For the text-containing cell, return its midpoint in (X, Y) coordinate format. 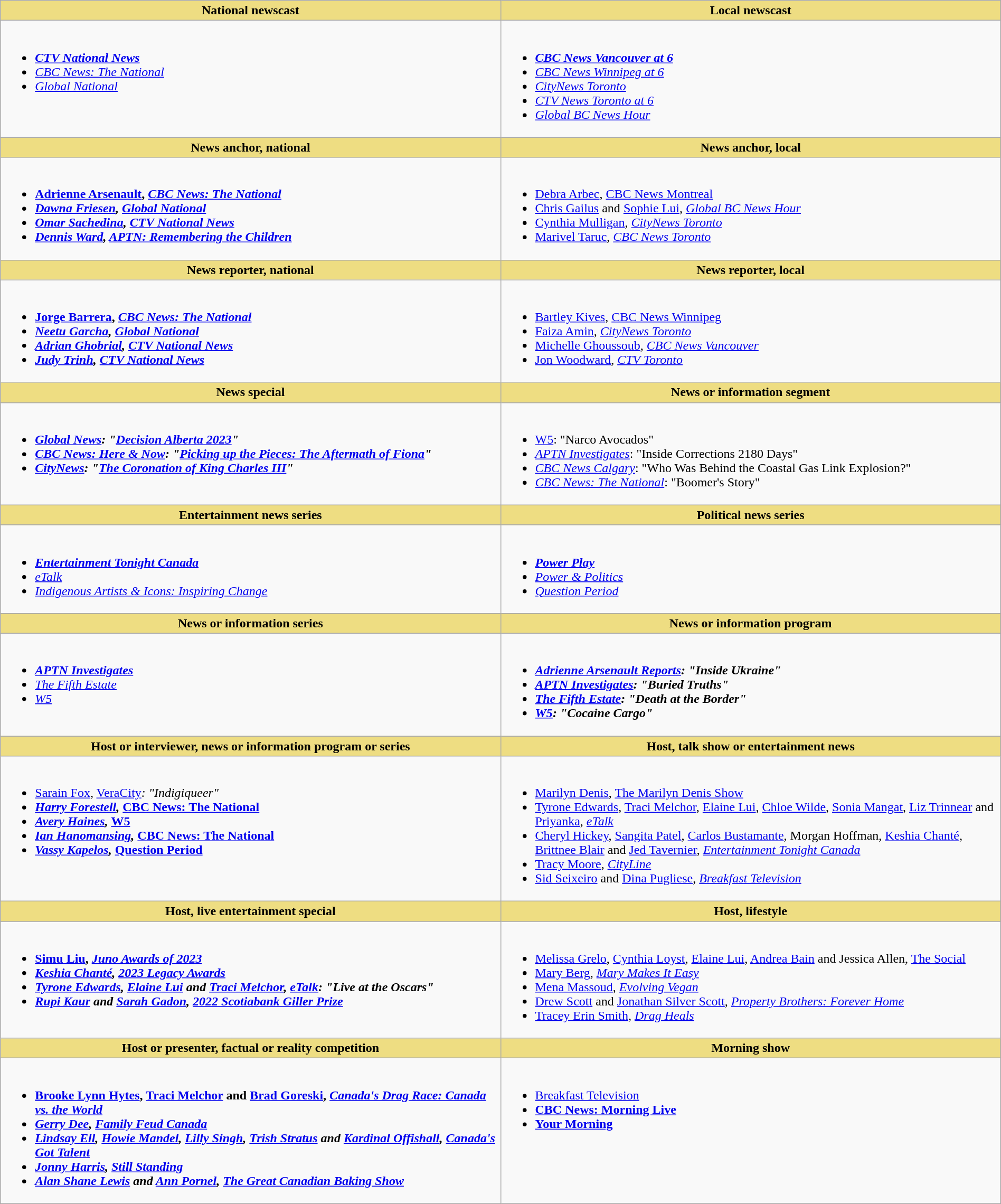
CBC News Vancouver at 6CBC News Winnipeg at 6CityNews TorontoCTV News Toronto at 6Global BC News Hour (751, 79)
News reporter, local (751, 270)
Jorge Barrera, CBC News: The NationalNeetu Garcha, Global NationalAdrian Ghobrial, CTV National NewsJudy Trinh, CTV National News (250, 331)
News or information program (751, 623)
National newscast (250, 11)
APTN InvestigatesThe Fifth EstateW5 (250, 684)
Host, live entertainment special (250, 911)
News or information segment (751, 392)
Adrienne Arsenault Reports: "Inside Ukraine"APTN Investigates: "Buried Truths"The Fifth Estate: "Death at the Border"W5: "Cocaine Cargo" (751, 684)
Morning show (751, 1048)
CTV National NewsCBC News: The NationalGlobal National (250, 79)
News or information series (250, 623)
Entertainment Tonight CanadaeTalkIndigenous Artists & Icons: Inspiring Change (250, 569)
Debra Arbec, CBC News MontrealChris Gailus and Sophie Lui, Global BC News HourCynthia Mulligan, CityNews TorontoMarivel Taruc, CBC News Toronto (751, 209)
Host or interviewer, news or information program or series (250, 746)
News reporter, national (250, 270)
Breakfast TelevisionCBC News: Morning LiveYour Morning (751, 1131)
Host or presenter, factual or reality competition (250, 1048)
Host, lifestyle (751, 911)
Power PlayPower & PoliticsQuestion Period (751, 569)
Local newscast (751, 11)
News anchor, local (751, 147)
News special (250, 392)
Entertainment news series (250, 515)
Host, talk show or entertainment news (751, 746)
Bartley Kives, CBC News WinnipegFaiza Amin, CityNews TorontoMichelle Ghoussoub, CBC News VancouverJon Woodward, CTV Toronto (751, 331)
News anchor, national (250, 147)
Adrienne Arsenault, CBC News: The NationalDawna Friesen, Global NationalOmar Sachedina, CTV National NewsDennis Ward, APTN: Remembering the Children (250, 209)
Political news series (751, 515)
